For the text-containing cell, return its midpoint in [X, Y] coordinate format. 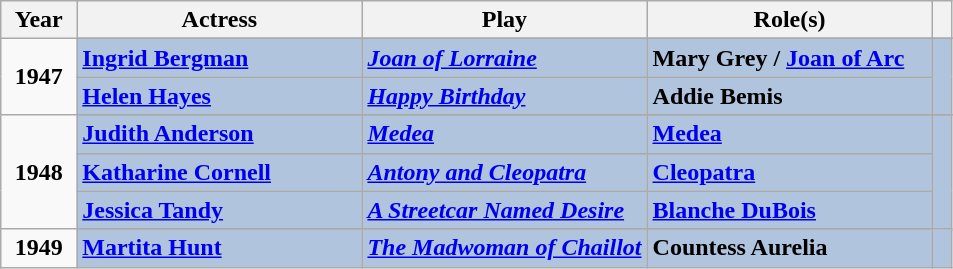
Martita Hunt [220, 248]
Antony and Cleopatra [504, 172]
Helen Hayes [220, 96]
Role(s) [790, 20]
Katharine Cornell [220, 172]
1947 [39, 77]
Addie Bemis [790, 96]
Jessica Tandy [220, 210]
Blanche DuBois [790, 210]
The Madwoman of Chaillot [504, 248]
Mary Grey / Joan of Arc [790, 58]
Countess Aurelia [790, 248]
Year [39, 20]
Joan of Lorraine [504, 58]
A Streetcar Named Desire [504, 210]
Cleopatra [790, 172]
Judith Anderson [220, 134]
1948 [39, 172]
Actress [220, 20]
Happy Birthday [504, 96]
Play [504, 20]
Ingrid Bergman [220, 58]
1949 [39, 248]
